Find where the given text appears and provide that cell's center as (x, y) coordinate. 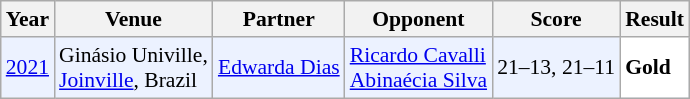
Opponent (418, 19)
Ricardo Cavalli Abinaécia Silva (418, 68)
21–13, 21–11 (556, 68)
Year (28, 19)
2021 (28, 68)
Result (654, 19)
Partner (279, 19)
Gold (654, 68)
Edwarda Dias (279, 68)
Score (556, 19)
Ginásio Univille,Joinville, Brazil (134, 68)
Venue (134, 19)
